Search for the cell housing the specified text and yield its (x, y) center coordinate. 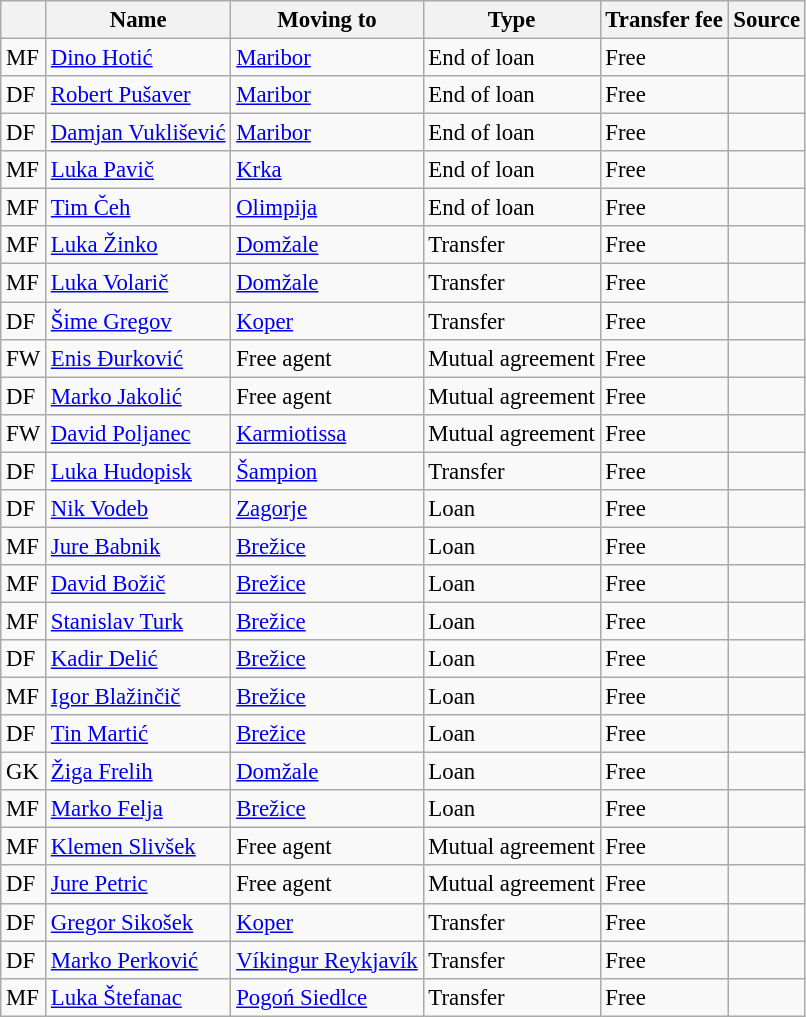
Tin Martić (138, 734)
Žiga Frelih (138, 772)
Luka Pavič (138, 170)
Robert Pušaver (138, 95)
Transfer fee (664, 20)
Igor Blažinčič (138, 697)
Šampion (327, 471)
Damjan Vuklišević (138, 133)
Kadir Delić (138, 659)
Klemen Slivšek (138, 847)
Stanislav Turk (138, 621)
Luka Volarič (138, 283)
Luka Hudopisk (138, 471)
Víkingur Reykjavík (327, 960)
Jure Babnik (138, 546)
David Poljanec (138, 433)
Nik Vodeb (138, 509)
Enis Đurković (138, 358)
Luka Žinko (138, 245)
Gregor Sikošek (138, 922)
Type (512, 20)
Karmiotissa (327, 433)
Pogoń Siedlce (327, 997)
Šime Gregov (138, 321)
Moving to (327, 20)
Marko Felja (138, 809)
Marko Perković (138, 960)
Olimpija (327, 208)
Source (766, 20)
Dino Hotić (138, 58)
Marko Jakolić (138, 396)
Krka (327, 170)
Name (138, 20)
GK (24, 772)
Jure Petric (138, 885)
Luka Štefanac (138, 997)
Zagorje (327, 509)
David Božič (138, 584)
Tim Čeh (138, 208)
